For the text-containing cell, return its midpoint in (x, y) coordinate format. 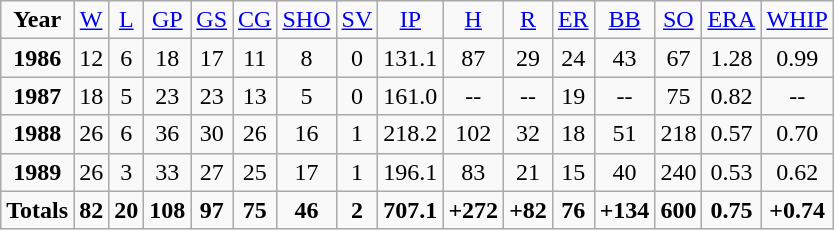
0.70 (797, 134)
0.75 (732, 210)
+82 (528, 210)
1.28 (732, 58)
GP (168, 20)
97 (212, 210)
12 (92, 58)
102 (474, 134)
51 (624, 134)
20 (126, 210)
0.99 (797, 58)
SV (357, 20)
W (92, 20)
SHO (306, 20)
1987 (38, 96)
13 (255, 96)
196.1 (410, 172)
19 (573, 96)
ERA (732, 20)
BB (624, 20)
SO (678, 20)
H (474, 20)
0.53 (732, 172)
46 (306, 210)
15 (573, 172)
25 (255, 172)
43 (624, 58)
24 (573, 58)
R (528, 20)
Totals (38, 210)
+0.74 (797, 210)
2 (357, 210)
131.1 (410, 58)
161.0 (410, 96)
87 (474, 58)
WHIP (797, 20)
ER (573, 20)
600 (678, 210)
+272 (474, 210)
Year (38, 20)
11 (255, 58)
82 (92, 210)
40 (624, 172)
67 (678, 58)
32 (528, 134)
+134 (624, 210)
IP (410, 20)
240 (678, 172)
1988 (38, 134)
30 (212, 134)
0.62 (797, 172)
108 (168, 210)
CG (255, 20)
0.82 (732, 96)
29 (528, 58)
L (126, 20)
1989 (38, 172)
76 (573, 210)
21 (528, 172)
0.57 (732, 134)
707.1 (410, 210)
83 (474, 172)
27 (212, 172)
GS (212, 20)
3 (126, 172)
218 (678, 134)
218.2 (410, 134)
1986 (38, 58)
16 (306, 134)
36 (168, 134)
8 (306, 58)
33 (168, 172)
